Locate the cell with the specified text and output its [x, y] center coordinate. 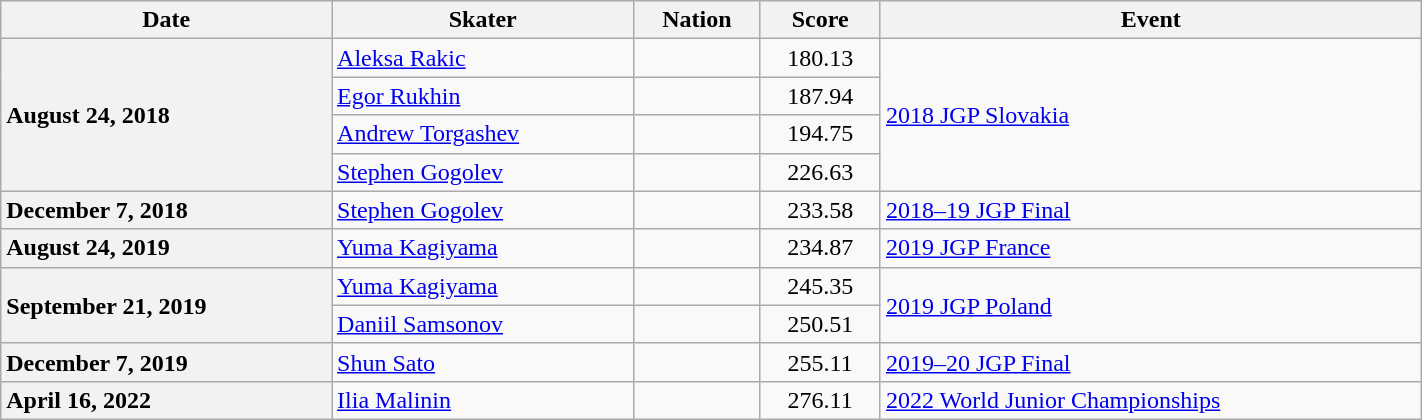
December 7, 2018 [166, 210]
Egor Rukhin [483, 96]
2019 JGP France [1150, 248]
December 7, 2019 [166, 362]
August 24, 2018 [166, 115]
255.11 [820, 362]
2022 World Junior Championships [1150, 400]
Aleksa Rakic [483, 58]
276.11 [820, 400]
Score [820, 20]
2019–20 JGP Final [1150, 362]
233.58 [820, 210]
August 24, 2019 [166, 248]
2019 JGP Poland [1150, 305]
Daniil Samsonov [483, 324]
2018 JGP Slovakia [1150, 115]
Event [1150, 20]
Skater [483, 20]
Andrew Torgashev [483, 134]
April 16, 2022 [166, 400]
187.94 [820, 96]
Date [166, 20]
Ilia Malinin [483, 400]
2018–19 JGP Final [1150, 210]
180.13 [820, 58]
September 21, 2019 [166, 305]
Shun Sato [483, 362]
226.63 [820, 172]
250.51 [820, 324]
194.75 [820, 134]
Nation [697, 20]
245.35 [820, 286]
234.87 [820, 248]
